Pinpoint the cell where the given text exists, returning its (x, y) midpoint coordinate. 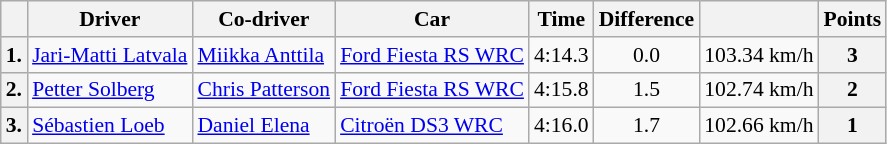
Car (432, 19)
Co-driver (264, 19)
1 (853, 126)
Points (853, 19)
3. (14, 126)
Jari-Matti Latvala (110, 55)
Chris Patterson (264, 90)
Daniel Elena (264, 126)
0.0 (647, 55)
4:15.8 (562, 90)
Miikka Anttila (264, 55)
3 (853, 55)
2 (853, 90)
102.66 km/h (758, 126)
Sébastien Loeb (110, 126)
Citroën DS3 WRC (432, 126)
1.7 (647, 126)
103.34 km/h (758, 55)
Driver (110, 19)
Time (562, 19)
4:14.3 (562, 55)
102.74 km/h (758, 90)
2. (14, 90)
1.5 (647, 90)
Difference (647, 19)
1. (14, 55)
Petter Solberg (110, 90)
4:16.0 (562, 126)
